Locate the cell with the specified text and output its (X, Y) center coordinate. 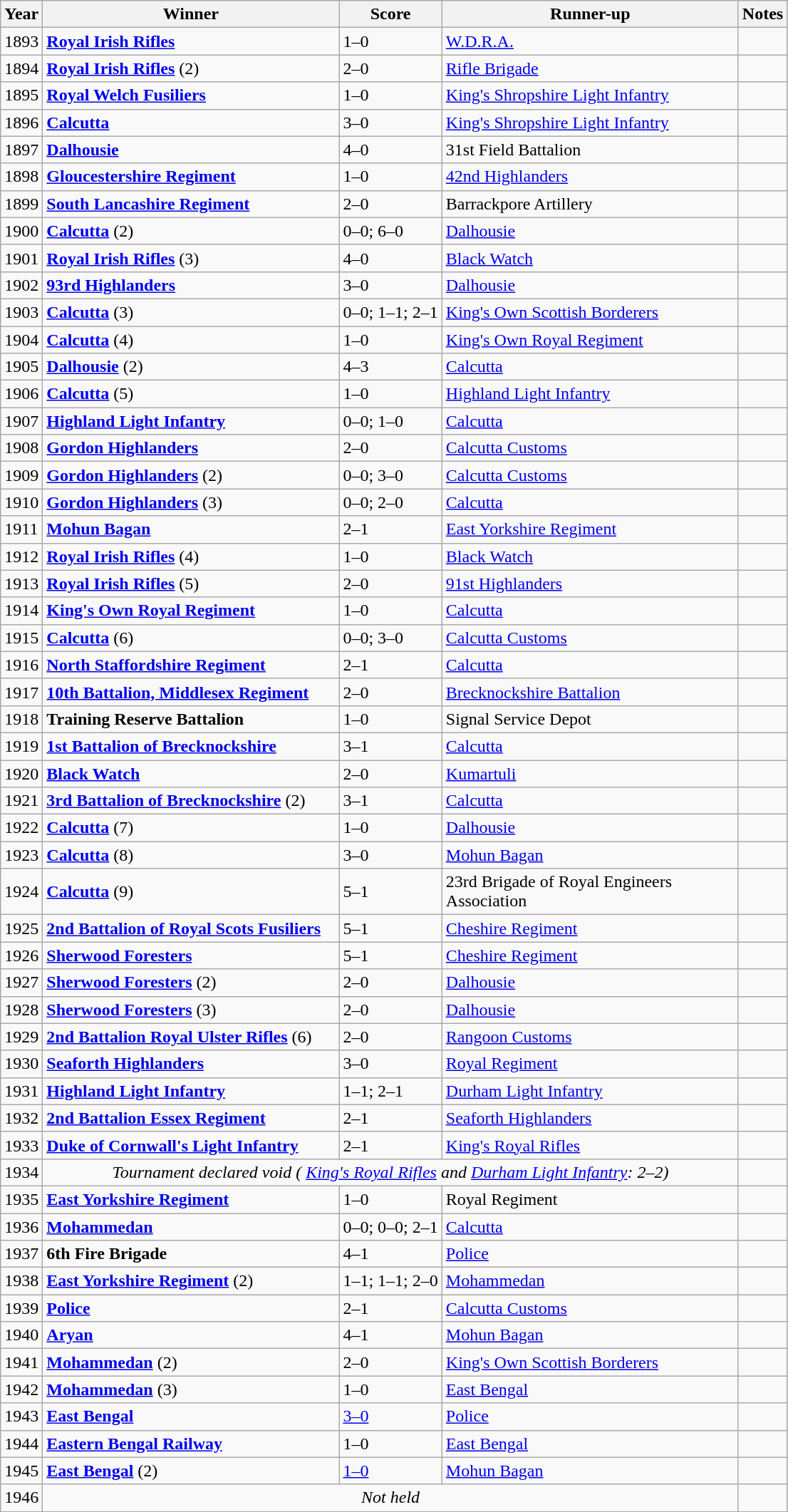
1923 (21, 855)
Training Reserve Battalion (191, 719)
Calcutta (9) (191, 892)
1938 (21, 1281)
1934 (21, 1172)
Signal Service Depot (590, 719)
Year (21, 14)
3rd Battalion of Brecknockshire (2) (191, 801)
1939 (21, 1308)
Calcutta (4) (191, 340)
1906 (21, 394)
Rangoon Customs (590, 1037)
2nd Battalion Royal Ulster Rifles (6) (191, 1037)
31st Field Battalion (590, 150)
1914 (21, 611)
1902 (21, 285)
1898 (21, 177)
1–1; 2–1 (390, 1091)
Calcutta (7) (191, 828)
Gloucestershire Regiment (191, 177)
1922 (21, 828)
Mohammedan (3) (191, 1389)
Dalhousie (2) (191, 367)
1903 (21, 312)
1911 (21, 529)
1899 (21, 204)
Gordon Highlanders (3) (191, 502)
1908 (21, 448)
1904 (21, 340)
Notes (762, 14)
1927 (21, 983)
1900 (21, 231)
1909 (21, 475)
1946 (21, 1498)
1943 (21, 1417)
Durham Light Infantry (590, 1091)
Runner-up (590, 14)
1935 (21, 1199)
Sherwood Foresters (2) (191, 983)
Royal Irish Rifles (2) (191, 68)
Kumartuli (590, 773)
10th Battalion, Middlesex Regiment (191, 692)
1893 (21, 41)
42nd Highlanders (590, 177)
North Staffordshire Regiment (191, 665)
0–0; 1–1; 2–1 (390, 312)
93rd Highlanders (191, 285)
0–0; 0–0; 2–1 (390, 1226)
Calcutta (8) (191, 855)
South Lancashire Regiment (191, 204)
0–0; 6–0 (390, 231)
Calcutta (2) (191, 231)
Tournament declared void ( King's Royal Rifles and Durham Light Infantry: 2–2) (390, 1172)
Calcutta (5) (191, 394)
Not held (390, 1498)
0–0; 1–0 (390, 421)
1905 (21, 367)
1919 (21, 746)
Royal Welch Fusiliers (191, 95)
1896 (21, 123)
1926 (21, 956)
1925 (21, 928)
1944 (21, 1444)
Calcutta (6) (191, 638)
6th Fire Brigade (191, 1254)
91st Highlanders (590, 584)
1920 (21, 773)
1917 (21, 692)
East Bengal (2) (191, 1471)
Rifle Brigade (590, 68)
1940 (21, 1335)
Royal Irish Rifles (5) (191, 584)
1936 (21, 1226)
Calcutta (3) (191, 312)
W.D.R.A. (590, 41)
Winner (191, 14)
1932 (21, 1118)
1895 (21, 95)
1921 (21, 801)
1918 (21, 719)
1931 (21, 1091)
Gordon Highlanders (2) (191, 475)
1929 (21, 1037)
1–1; 1–1; 2–0 (390, 1281)
Royal Irish Rifles (4) (191, 556)
Duke of Cornwall's Light Infantry (191, 1145)
Royal Irish Rifles (3) (191, 258)
Sherwood Foresters (3) (191, 1010)
1913 (21, 584)
1916 (21, 665)
Mohammedan (2) (191, 1362)
2nd Battalion of Royal Scots Fusiliers (191, 928)
Score (390, 14)
1941 (21, 1362)
1907 (21, 421)
1933 (21, 1145)
2nd Battalion Essex Regiment (191, 1118)
1897 (21, 150)
1924 (21, 892)
1st Battalion of Brecknockshire (191, 746)
1945 (21, 1471)
23rd Brigade of Royal Engineers Association (590, 892)
1910 (21, 502)
Brecknockshire Battalion (590, 692)
King's Royal Rifles (590, 1145)
Barrackpore Artillery (590, 204)
1942 (21, 1389)
East Yorkshire Regiment (2) (191, 1281)
4–3 (390, 367)
1928 (21, 1010)
1930 (21, 1064)
1915 (21, 638)
Sherwood Foresters (191, 956)
Eastern Bengal Railway (191, 1444)
1901 (21, 258)
Aryan (191, 1335)
Royal Irish Rifles (191, 41)
0–0; 2–0 (390, 502)
1894 (21, 68)
1912 (21, 556)
Gordon Highlanders (191, 448)
1937 (21, 1254)
